Pinpoint the cell where the given text exists, returning its (x, y) midpoint coordinate. 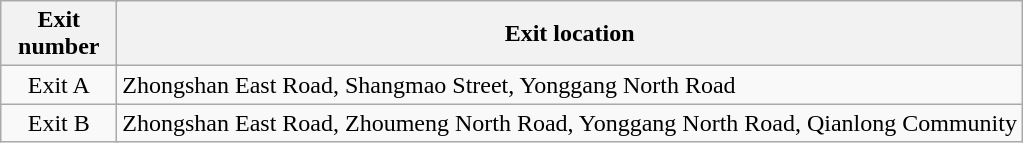
Zhongshan East Road, Shangmao Street, Yonggang North Road (570, 85)
Exit number (59, 34)
Exit A (59, 85)
Exit location (570, 34)
Zhongshan East Road, Zhoumeng North Road, Yonggang North Road, Qianlong Community (570, 123)
Exit B (59, 123)
